Return (X, Y) of the center of cell containing provided text 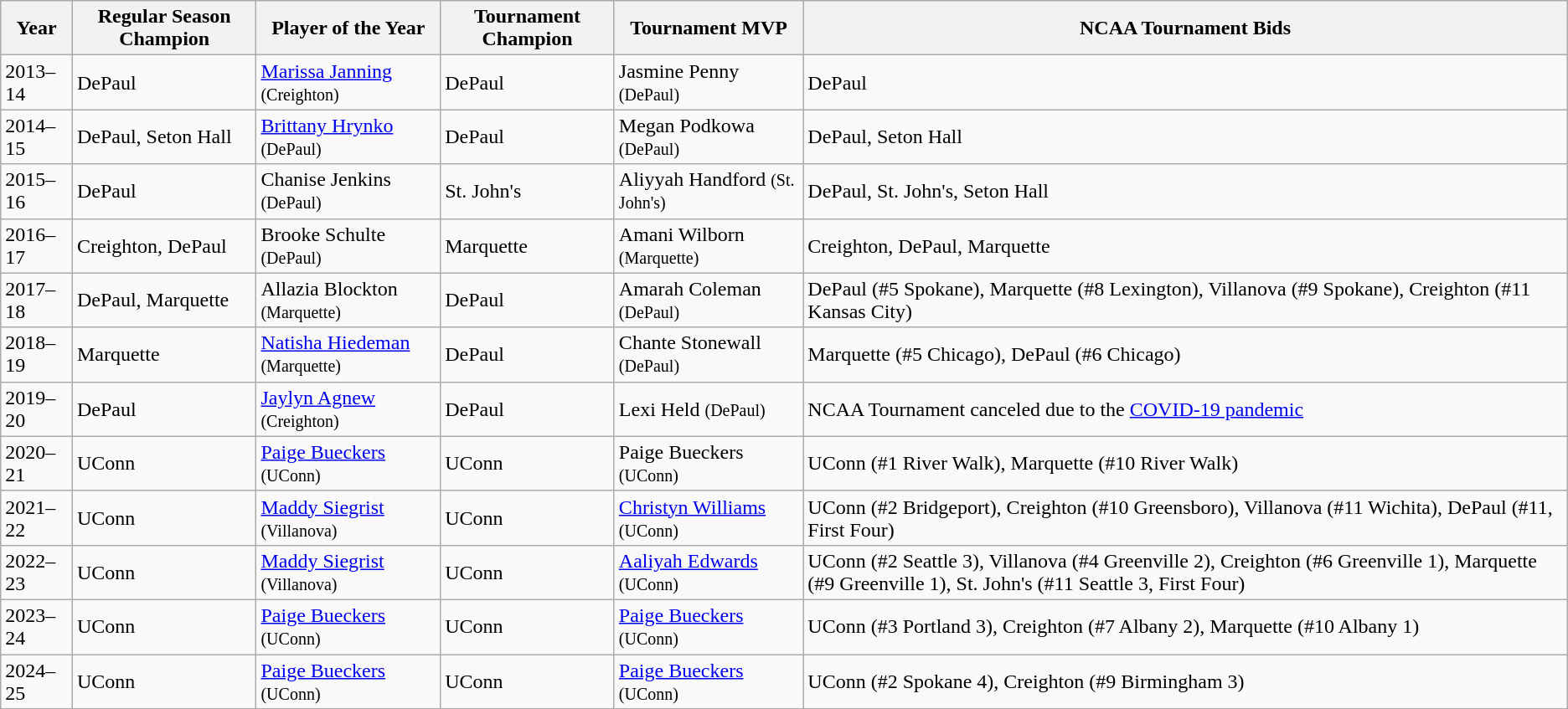
Lexi Held (DePaul) (709, 408)
Christyn Williams (UConn) (709, 517)
2024–25 (37, 681)
Amarah Coleman (DePaul) (709, 300)
2019–20 (37, 408)
Tournament Champion (528, 28)
2013–14 (37, 82)
2020–21 (37, 464)
Marissa Janning (Creighton) (348, 82)
NCAA Tournament canceled due to the COVID-19 pandemic (1185, 408)
Regular Season Champion (164, 28)
UConn (#1 River Walk), Marquette (#10 River Walk) (1185, 464)
Megan Podkowa (DePaul) (709, 137)
NCAA Tournament Bids (1185, 28)
2022–23 (37, 573)
Tournament MVP (709, 28)
DePaul, St. John's, Seton Hall (1185, 191)
2014–15 (37, 137)
Aliyyah Handford (St. John's) (709, 191)
UConn (#2 Seattle 3), Villanova (#4 Greenville 2), Creighton (#6 Greenville 1), Marquette (#9 Greenville 1), St. John's (#11 Seattle 3, First Four) (1185, 573)
St. John's (528, 191)
Year (37, 28)
Chante Stonewall (DePaul) (709, 355)
DePaul (#5 Spokane), Marquette (#8 Lexington), Villanova (#9 Spokane), Creighton (#11 Kansas City) (1185, 300)
2021–22 (37, 517)
Amani Wilborn (Marquette) (709, 246)
UConn (#3 Portland 3), Creighton (#7 Albany 2), Marquette (#10 Albany 1) (1185, 626)
Brittany Hrynko (DePaul) (348, 137)
Chanise Jenkins (DePaul) (348, 191)
Jasmine Penny (DePaul) (709, 82)
Marquette (#5 Chicago), DePaul (#6 Chicago) (1185, 355)
2015–16 (37, 191)
UConn (#2 Spokane 4), Creighton (#9 Birmingham 3) (1185, 681)
Player of the Year (348, 28)
2023–24 (37, 626)
Allazia Blockton (Marquette) (348, 300)
Jaylyn Agnew (Creighton) (348, 408)
DePaul, Marquette (164, 300)
UConn (#2 Bridgeport), Creighton (#10 Greensboro), Villanova (#11 Wichita), DePaul (#11, First Four) (1185, 517)
Brooke Schulte (DePaul) (348, 246)
2016–17 (37, 246)
2017–18 (37, 300)
Aaliyah Edwards (UConn) (709, 573)
Creighton, DePaul (164, 246)
2018–19 (37, 355)
Creighton, DePaul, Marquette (1185, 246)
Natisha Hiedeman (Marquette) (348, 355)
